Determine the [X, Y] coordinate at the center of the cell enclosing the given text.  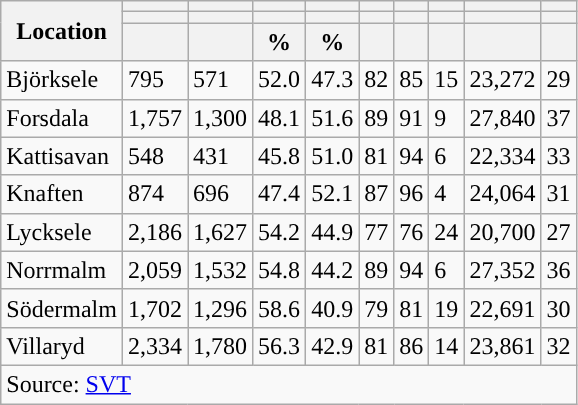
Location [62, 31]
58.6 [280, 308]
45.8 [280, 156]
Knaften [62, 194]
548 [154, 156]
23,272 [502, 80]
87 [376, 194]
48.1 [280, 118]
77 [376, 232]
27 [558, 232]
82 [376, 80]
9 [446, 118]
1,627 [220, 232]
1,296 [220, 308]
96 [412, 194]
32 [558, 346]
30 [558, 308]
19 [446, 308]
31 [558, 194]
54.8 [280, 270]
47.3 [332, 80]
44.2 [332, 270]
91 [412, 118]
431 [220, 156]
51.6 [332, 118]
27,352 [502, 270]
Source: SVT [288, 384]
1,780 [220, 346]
2,059 [154, 270]
51.0 [332, 156]
37 [558, 118]
795 [154, 80]
874 [154, 194]
52.0 [280, 80]
1,300 [220, 118]
14 [446, 346]
22,691 [502, 308]
4 [446, 194]
36 [558, 270]
Lycksele [62, 232]
52.1 [332, 194]
24 [446, 232]
Villaryd [62, 346]
Norrmalm [62, 270]
24,064 [502, 194]
22,334 [502, 156]
54.2 [280, 232]
Forsdala [62, 118]
20,700 [502, 232]
1,702 [154, 308]
15 [446, 80]
2,334 [154, 346]
44.9 [332, 232]
56.3 [280, 346]
1,757 [154, 118]
42.9 [332, 346]
47.4 [280, 194]
696 [220, 194]
Södermalm [62, 308]
86 [412, 346]
85 [412, 80]
29 [558, 80]
Kattisavan [62, 156]
79 [376, 308]
2,186 [154, 232]
27,840 [502, 118]
Björksele [62, 80]
40.9 [332, 308]
23,861 [502, 346]
76 [412, 232]
571 [220, 80]
33 [558, 156]
1,532 [220, 270]
